Detect which cell encompasses the target text, then output its [x, y] center coordinate. 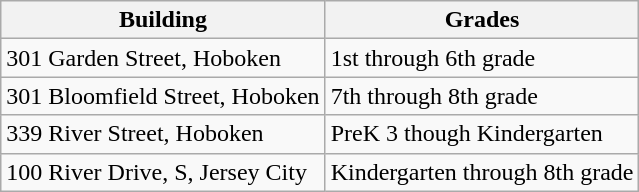
Kindergarten through 8th grade [482, 172]
339 River Street, Hoboken [163, 134]
100 River Drive, S, Jersey City [163, 172]
Building [163, 20]
Grades [482, 20]
301 Garden Street, Hoboken [163, 58]
PreK 3 though Kindergarten [482, 134]
1st through 6th grade [482, 58]
7th through 8th grade [482, 96]
301 Bloomfield Street, Hoboken [163, 96]
